For the text-containing cell, return its midpoint in (x, y) coordinate format. 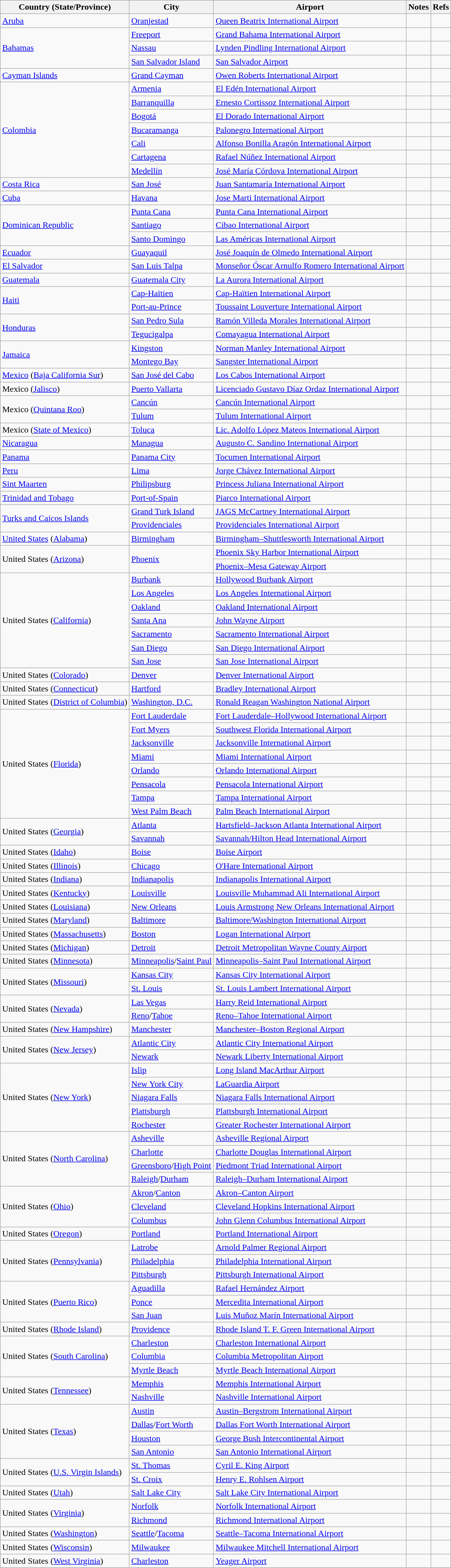
Sacramento International Airport (310, 634)
United States (Louisiana) (65, 907)
Tulum International Airport (310, 416)
Kansas City (171, 975)
Las Vegas (171, 1002)
Nicaragua (65, 443)
Guayaquil (171, 252)
Costa Rica (65, 184)
Dominican Republic (65, 225)
Norfolk (171, 1506)
Columbus (171, 1220)
United States (Indiana) (65, 879)
United States (Tennessee) (65, 1390)
Peru (65, 471)
Jacksonville (171, 743)
John Wayne Airport (310, 621)
Cali (171, 143)
Greensboro/High Point (171, 1166)
Miami (171, 757)
New York City (171, 1084)
Reno/Tahoe (171, 1015)
United States (Illinois) (65, 866)
José Joaquín de Olmedo International Airport (310, 252)
Minneapolis/Saint Paul (171, 961)
Asheville Regional Airport (310, 1138)
Milwaukee Mitchell International Airport (310, 1547)
Fort Myers (171, 729)
United States (North Carolina) (65, 1159)
Ronald Reagan Washington National Airport (310, 702)
Punta Cana (171, 212)
Washington, D.C. (171, 702)
Toussaint Louverture International Airport (310, 307)
Philadelphia (171, 1261)
Ecuador (65, 252)
Cleveland Hopkins International Airport (310, 1206)
Manchester–Boston Regional Airport (310, 1029)
Providenciales International Airport (310, 525)
United States (California) (65, 620)
Miami International Airport (310, 757)
Barranquilla (171, 102)
Arnold Palmer Regional Airport (310, 1247)
Islip (171, 1070)
Oakland International Airport (310, 607)
Savannah (171, 839)
United States (Puerto Rico) (65, 1302)
Atlantic City International Airport (310, 1043)
Notes (418, 7)
United States (Michigan) (65, 947)
Guatemala (65, 280)
United States (Virginia) (65, 1513)
Southwest Florida International Airport (310, 729)
Boise (171, 852)
Burbank (171, 579)
Rafael Núñez International Airport (310, 157)
San Salvador Airport (310, 62)
Airport (310, 7)
United States (New Jersey) (65, 1050)
St. Louis Lambert International Airport (310, 988)
Queen Beatrix International Airport (310, 21)
Juan Santamaría International Airport (310, 184)
Hartford (171, 689)
Mercedita International Airport (310, 1302)
La Aurora International Airport (310, 280)
San Diego (171, 648)
Chicago (171, 866)
Phoenix (171, 559)
Louisville Muhammad Ali International Airport (310, 893)
Jacksonville International Airport (310, 743)
Plattsburgh International Airport (310, 1111)
Mexico (Quintana Roo) (65, 409)
Columbia (171, 1356)
Santiago (171, 225)
Rochester (171, 1125)
Phoenix–Mesa Gateway Airport (310, 566)
Minneapolis–Saint Paul International Airport (310, 961)
Myrtle Beach (171, 1370)
Pittsburgh (171, 1275)
Panama (65, 457)
Akron/Canton (171, 1193)
San Antonio (171, 1452)
Orlando International Airport (310, 770)
United States (U.S. Virgin Islands) (65, 1472)
John Glenn Columbus International Airport (310, 1220)
Refs (441, 7)
Lima (171, 471)
Columbia Metropolitan Airport (310, 1356)
Augusto C. Sandino International Airport (310, 443)
Newark (171, 1057)
Santa Ana (171, 621)
Freeport (171, 34)
Haiti (65, 300)
San Juan (171, 1316)
Palm Beach International Airport (310, 811)
Niagara Falls International Airport (310, 1097)
United States (New York) (65, 1097)
Havana (171, 198)
St. Louis (171, 988)
Austin (171, 1411)
Greater Rochester International Airport (310, 1125)
Tocumen International Airport (310, 457)
Seattle/Tacoma (171, 1534)
Logan International Airport (310, 934)
St. Thomas (171, 1465)
Boise Airport (310, 852)
Birmingham (171, 539)
United States (Massachusetts) (65, 934)
Mexico (Jalisco) (65, 389)
Louisville (171, 893)
Alfonso Bonilla Aragón International Airport (310, 143)
Niagara Falls (171, 1097)
Plattsburgh (171, 1111)
Reno–Tahoe International Airport (310, 1015)
Asheville (171, 1138)
San Salvador Island (171, 62)
Sint Maarten (65, 484)
Sacramento (171, 634)
Lic. Adolfo López Mateos International Airport (310, 430)
United States (Kentucky) (65, 893)
Henry E. Rohlsen Airport (310, 1479)
San José del Cabo (171, 375)
San Luis Talpa (171, 266)
New Orleans (171, 907)
Raleigh/Durham (171, 1179)
Portland (171, 1234)
Punta Cana International Airport (310, 212)
West Palm Beach (171, 811)
United States (Wisconsin) (65, 1547)
Toluca (171, 430)
Boston (171, 934)
Armenia (171, 89)
San José (171, 184)
Hartsfield–Jackson Atlanta International Airport (310, 825)
Baltimore/Washington International Airport (310, 920)
Atlantic City (171, 1043)
Providence (171, 1329)
Raleigh–Durham International Airport (310, 1179)
Indianapolis International Airport (310, 879)
Memphis International Airport (310, 1384)
Grand Turk Island (171, 511)
Pensacola (171, 784)
Ponce (171, 1302)
Los Angeles (171, 593)
Owen Roberts International Airport (310, 75)
Panama City (171, 457)
Medellín (171, 171)
Baltimore (171, 920)
Cibao International Airport (310, 225)
San Diego International Airport (310, 648)
United States (Connecticut) (65, 689)
Norfolk International Airport (310, 1506)
Jose Marti International Airport (310, 198)
United States (Georgia) (65, 831)
San Antonio International Airport (310, 1452)
Pensacola International Airport (310, 784)
Jorge Chávez International Airport (310, 471)
Sangster International Airport (310, 361)
Salt Lake City International Airport (310, 1493)
Phoenix Sky Harbor International Airport (310, 552)
Trinidad and Tobago (65, 498)
Grand Cayman (171, 75)
Honduras (65, 327)
Norman Manley International Airport (310, 348)
Rhode Island T. F. Green International Airport (310, 1329)
Providenciales (171, 525)
Oranjestad (171, 21)
Mexico (State of Mexico) (65, 430)
Kingston (171, 348)
Cuba (65, 198)
Pittsburgh International Airport (310, 1275)
Tegucigalpa (171, 334)
United States (Rhode Island) (65, 1329)
Portland International Airport (310, 1234)
Seattle–Tacoma International Airport (310, 1534)
George Bush Intercontinental Airport (310, 1438)
Dallas/Fort Worth (171, 1424)
Palonegro International Airport (310, 130)
Austin–Bergstrom International Airport (310, 1411)
Atlanta (171, 825)
Montego Bay (171, 361)
Oakland (171, 607)
Turks and Caicos Islands (65, 518)
Lynden Pindling International Airport (310, 48)
Fort Lauderdale (171, 716)
Aruba (65, 21)
United States (Alabama) (65, 539)
Bucaramanga (171, 130)
Nashville International Airport (310, 1397)
Long Island MacArthur Airport (310, 1070)
Grand Bahama International Airport (310, 34)
Akron–Canton Airport (310, 1193)
Newark Liberty International Airport (310, 1057)
San Pedro Sula (171, 320)
Piarco International Airport (310, 498)
United States (West Virginia) (65, 1561)
United States (Florida) (65, 763)
Detroit (171, 947)
United States (Maryland) (65, 920)
Charleston International Airport (310, 1343)
St. Croix (171, 1479)
Luis Muñoz Marín International Airport (310, 1316)
Puerto Vallarta (171, 389)
José María Córdova International Airport (310, 171)
Mexico (Baja California Sur) (65, 375)
Salt Lake City (171, 1493)
United States (South Carolina) (65, 1356)
Guatemala City (171, 280)
Cleveland (171, 1206)
Ernesto Cortissoz International Airport (310, 102)
Piedmont Triad International Airport (310, 1166)
Bahamas (65, 48)
Tampa International Airport (310, 797)
Philadelphia International Airport (310, 1261)
El Salvador (65, 266)
United States (Utah) (65, 1493)
Dallas Fort Worth International Airport (310, 1424)
Ramón Villeda Morales International Airport (310, 320)
Nassau (171, 48)
Colombia (65, 130)
San Jose (171, 661)
El Dorado International Airport (310, 116)
United States (Nevada) (65, 1009)
Philipsburg (171, 484)
Myrtle Beach International Airport (310, 1370)
Denver (171, 675)
Cancún (171, 402)
Port-of-Spain (171, 498)
Los Angeles International Airport (310, 593)
United States (Texas) (65, 1431)
United States (Minnesota) (65, 961)
Milwaukee (171, 1547)
Country (State/Province) (65, 7)
Bogotá (171, 116)
Richmond International Airport (310, 1520)
Houston (171, 1438)
Detroit Metropolitan Wayne County Airport (310, 947)
United States (Idaho) (65, 852)
Rafael Hernández Airport (310, 1288)
United States (Pennsylvania) (65, 1261)
JAGS McCartney International Airport (310, 511)
Aguadilla (171, 1288)
United States (Washington) (65, 1534)
Cartagena (171, 157)
Jamaica (65, 354)
Indianapolis (171, 879)
United States (New Hampshire) (65, 1029)
Las Américas International Airport (310, 239)
Managua (171, 443)
Birmingham–Shuttlesworth International Airport (310, 539)
Cyril E. King Airport (310, 1465)
United States (Missouri) (65, 981)
Memphis (171, 1384)
United States (Oregon) (65, 1234)
Harry Reid International Airport (310, 1002)
Princess Juliana International Airport (310, 484)
Monseñor Óscar Arnulfo Romero International Airport (310, 266)
Louis Armstrong New Orleans International Airport (310, 907)
El Edén International Airport (310, 89)
Port-au-Prince (171, 307)
Charlotte (171, 1152)
Manchester (171, 1029)
Kansas City International Airport (310, 975)
United States (Arizona) (65, 559)
Bradley International Airport (310, 689)
Orlando (171, 770)
Nashville (171, 1397)
Yeager Airport (310, 1561)
United States (Ohio) (65, 1206)
Cancún International Airport (310, 402)
Savannah/Hilton Head International Airport (310, 839)
City (171, 7)
Comayagua International Airport (310, 334)
Los Cabos International Airport (310, 375)
San Jose International Airport (310, 661)
United States (District of Columbia) (65, 702)
LaGuardia Airport (310, 1084)
Santo Domingo (171, 239)
United States (Colorado) (65, 675)
Tampa (171, 797)
Tulum (171, 416)
Cap-Haïtien (171, 293)
Denver International Airport (310, 675)
Charlotte Douglas International Airport (310, 1152)
Hollywood Burbank Airport (310, 579)
Cap-Haïtien International Airport (310, 293)
Fort Lauderdale–Hollywood International Airport (310, 716)
Richmond (171, 1520)
Licenciado Gustavo Díaz Ordaz International Airport (310, 389)
Cayman Islands (65, 75)
O'Hare International Airport (310, 866)
Latrobe (171, 1247)
